Locate the cell with the specified text and output its [x, y] center coordinate. 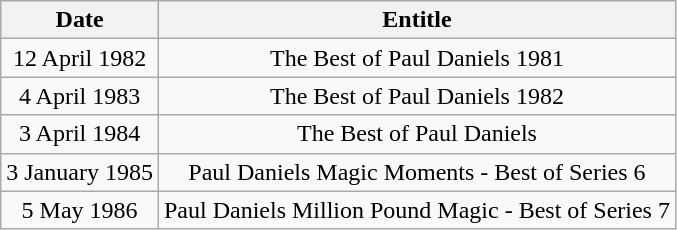
12 April 1982 [80, 58]
3 April 1984 [80, 134]
5 May 1986 [80, 210]
The Best of Paul Daniels [416, 134]
Entitle [416, 20]
3 January 1985 [80, 172]
The Best of Paul Daniels 1982 [416, 96]
The Best of Paul Daniels 1981 [416, 58]
Paul Daniels Million Pound Magic - Best of Series 7 [416, 210]
Date [80, 20]
Paul Daniels Magic Moments - Best of Series 6 [416, 172]
4 April 1983 [80, 96]
